Capture the cell that displays the provided text and extract its (X, Y) central coordinate. 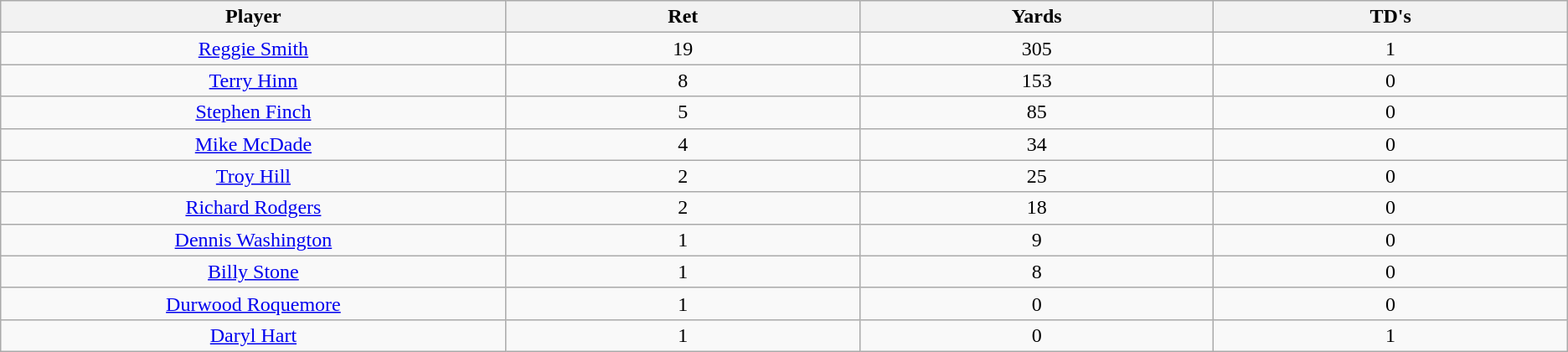
25 (1036, 176)
5 (683, 112)
Daryl Hart (253, 335)
Stephen Finch (253, 112)
Reggie Smith (253, 49)
Player (253, 17)
Yards (1036, 17)
85 (1036, 112)
34 (1036, 144)
19 (683, 49)
Dennis Washington (253, 240)
Durwood Roquemore (253, 303)
Billy Stone (253, 272)
Terry Hinn (253, 80)
305 (1036, 49)
Mike McDade (253, 144)
4 (683, 144)
9 (1036, 240)
TD's (1390, 17)
Ret (683, 17)
153 (1036, 80)
Troy Hill (253, 176)
Richard Rodgers (253, 208)
18 (1036, 208)
